Scan for the cell matching the given text and deliver its [X, Y] coordinate at center. 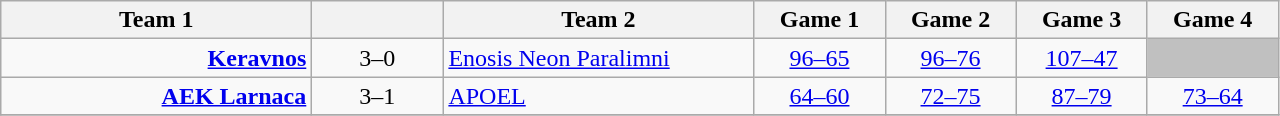
72–75 [950, 96]
Team 1 [156, 20]
Game 2 [950, 20]
AEK Larnaca [156, 96]
Game 4 [1212, 20]
Team 2 [598, 20]
Enosis Neon Paralimni [598, 58]
Game 3 [1082, 20]
64–60 [820, 96]
3–1 [378, 96]
3–0 [378, 58]
Game 1 [820, 20]
73–64 [1212, 96]
Keravnos [156, 58]
96–76 [950, 58]
APOEL [598, 96]
87–79 [1082, 96]
96–65 [820, 58]
107–47 [1082, 58]
